Provide the [X, Y] coordinate of the cell's center where the given text is located.  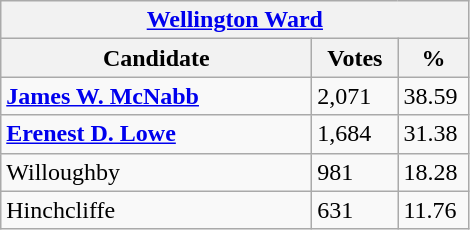
Hinchcliffe [156, 210]
% [434, 58]
Votes [355, 58]
981 [355, 172]
18.28 [434, 172]
Candidate [156, 58]
38.59 [434, 96]
631 [355, 210]
Willoughby [156, 172]
Erenest D. Lowe [156, 134]
11.76 [434, 210]
1,684 [355, 134]
2,071 [355, 96]
31.38 [434, 134]
Wellington Ward [235, 20]
James W. McNabb [156, 96]
